Output the (x, y) coordinate of the center of the cell containing the given text.  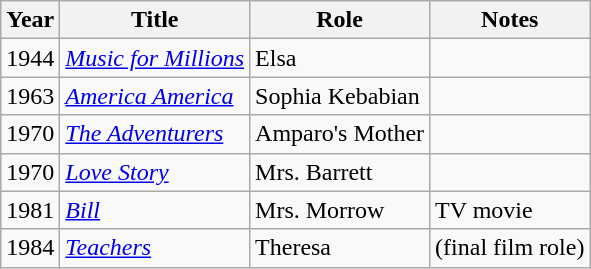
Year (30, 20)
1984 (30, 248)
Mrs. Barrett (340, 172)
Love Story (155, 172)
TV movie (510, 210)
Mrs. Morrow (340, 210)
Teachers (155, 248)
1944 (30, 58)
America America (155, 96)
Bill (155, 210)
Elsa (340, 58)
1981 (30, 210)
1963 (30, 96)
The Adventurers (155, 134)
Amparo's Mother (340, 134)
Role (340, 20)
(final film role) (510, 248)
Sophia Kebabian (340, 96)
Title (155, 20)
Notes (510, 20)
Music for Millions (155, 58)
Theresa (340, 248)
